Extract the (X, Y) coordinate from the center of the cell holding the provided text.  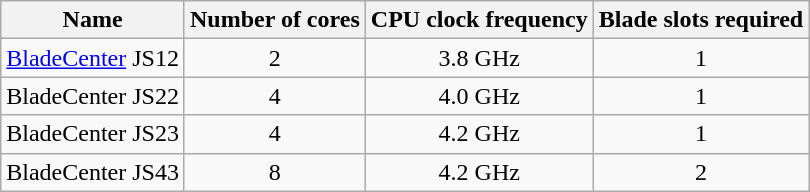
BladeCenter JS22 (93, 96)
BladeCenter JS12 (93, 58)
4.0 GHz (479, 96)
Name (93, 20)
3.8 GHz (479, 58)
CPU clock frequency (479, 20)
Number of cores (274, 20)
Blade slots required (701, 20)
8 (274, 172)
BladeCenter JS23 (93, 134)
BladeCenter JS43 (93, 172)
